Determine the (X, Y) coordinate at the center of the cell enclosing the given text.  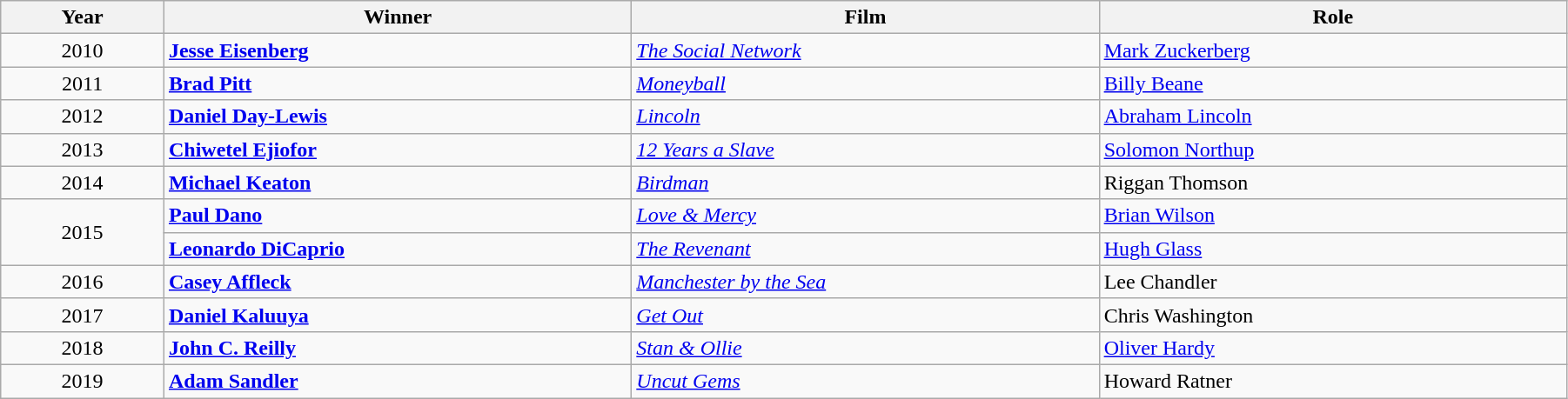
Jesse Eisenberg (397, 50)
Love & Mercy (865, 216)
The Social Network (865, 50)
2013 (83, 150)
Chris Washington (1333, 315)
Role (1333, 17)
Howard Ratner (1333, 381)
Uncut Gems (865, 381)
The Revenant (865, 249)
Manchester by the Sea (865, 282)
2012 (83, 116)
12 Years a Slave (865, 150)
2016 (83, 282)
Lee Chandler (1333, 282)
Year (83, 17)
2018 (83, 348)
Riggan Thomson (1333, 183)
Billy Beane (1333, 83)
2011 (83, 83)
Leonardo DiCaprio (397, 249)
Stan & Ollie (865, 348)
Paul Dano (397, 216)
2017 (83, 315)
Solomon Northup (1333, 150)
John C. Reilly (397, 348)
2015 (83, 232)
Get Out (865, 315)
Winner (397, 17)
2010 (83, 50)
Casey Affleck (397, 282)
2014 (83, 183)
Abraham Lincoln (1333, 116)
Moneyball (865, 83)
Hugh Glass (1333, 249)
Michael Keaton (397, 183)
Mark Zuckerberg (1333, 50)
2019 (83, 381)
Brian Wilson (1333, 216)
Chiwetel Ejiofor (397, 150)
Daniel Day-Lewis (397, 116)
Adam Sandler (397, 381)
Brad Pitt (397, 83)
Lincoln (865, 116)
Birdman (865, 183)
Film (865, 17)
Daniel Kaluuya (397, 315)
Oliver Hardy (1333, 348)
